Scan for the cell matching the given text and deliver its [x, y] coordinate at center. 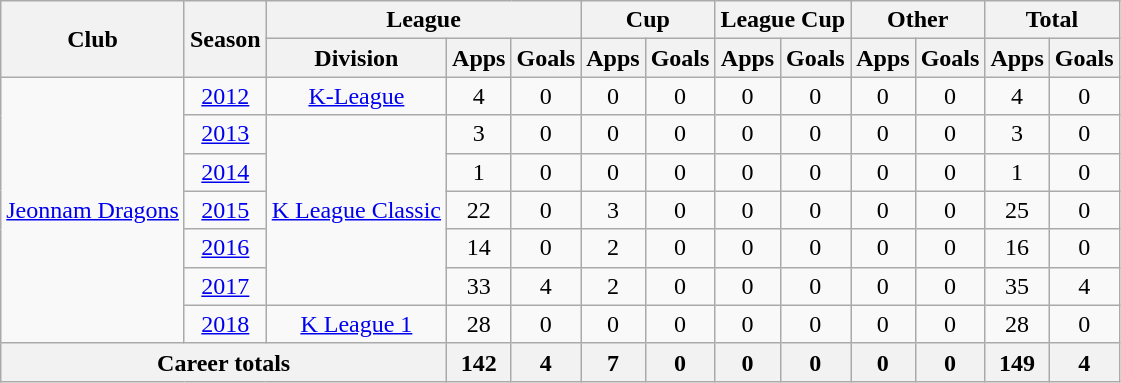
Cup [648, 20]
149 [1017, 362]
2016 [225, 248]
Division [356, 58]
142 [479, 362]
2014 [225, 172]
14 [479, 248]
Other [918, 20]
Season [225, 39]
K League Classic [356, 210]
22 [479, 210]
League Cup [783, 20]
League [424, 20]
Career totals [224, 362]
7 [613, 362]
35 [1017, 286]
33 [479, 286]
2017 [225, 286]
K League 1 [356, 324]
K-League [356, 96]
16 [1017, 248]
2013 [225, 134]
25 [1017, 210]
Club [93, 39]
2012 [225, 96]
2018 [225, 324]
2015 [225, 210]
Jeonnam Dragons [93, 210]
Total [1052, 20]
